Search for the cell housing the specified text and yield its (x, y) center coordinate. 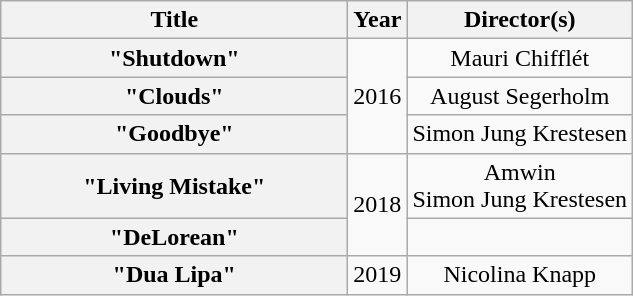
Simon Jung Krestesen (520, 134)
AmwinSimon Jung Krestesen (520, 186)
Mauri Chifflét (520, 58)
2018 (378, 204)
2016 (378, 96)
Director(s) (520, 20)
"Shutdown" (174, 58)
"DeLorean" (174, 237)
Nicolina Knapp (520, 275)
Title (174, 20)
2019 (378, 275)
"Living Mistake" (174, 186)
August Segerholm (520, 96)
"Goodbye" (174, 134)
"Dua Lipa" (174, 275)
"Clouds" (174, 96)
Year (378, 20)
